Detect which cell encompasses the target text, then output its [x, y] center coordinate. 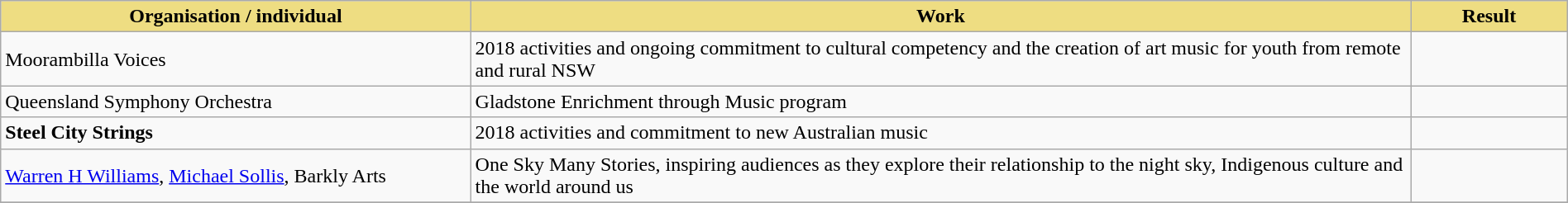
Moorambilla Voices [236, 59]
2018 activities and commitment to new Australian music [941, 133]
Result [1489, 17]
Steel City Strings [236, 133]
Organisation / individual [236, 17]
Queensland Symphony Orchestra [236, 101]
2018 activities and ongoing commitment to cultural competency and the creation of art music for youth from remote and rural NSW [941, 59]
Work [941, 17]
Gladstone Enrichment through Music program [941, 101]
One Sky Many Stories, inspiring audiences as they explore their relationship to the night sky, Indigenous culture and the world around us [941, 175]
Warren H Williams, Michael Sollis, Barkly Arts [236, 175]
